Locate the cell with the specified text and output its (X, Y) center coordinate. 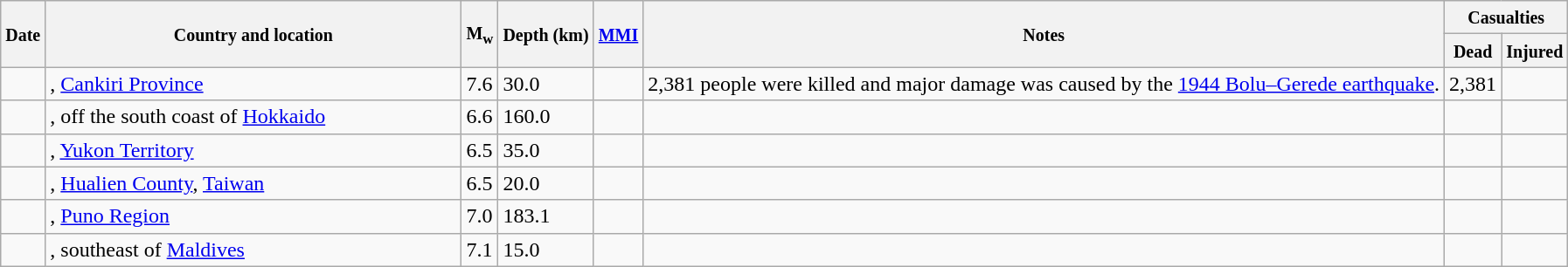
, Cankiri Province (253, 84)
35.0 (545, 150)
7.0 (480, 216)
7.1 (480, 250)
30.0 (545, 84)
Dead (1474, 51)
MMI (619, 34)
Injured (1535, 51)
Date (23, 34)
Country and location (253, 34)
7.6 (480, 84)
2,381 people were killed and major damage was caused by the 1944 Bolu–Gerede earthquake. (1044, 84)
Notes (1044, 34)
2,381 (1474, 84)
, Hualien County, Taiwan (253, 183)
, Yukon Territory (253, 150)
Depth (km) (545, 34)
, off the south coast of Hokkaido (253, 117)
20.0 (545, 183)
Mw (480, 34)
160.0 (545, 117)
15.0 (545, 250)
Casualties (1507, 17)
6.6 (480, 117)
, Puno Region (253, 216)
, southeast of Maldives (253, 250)
183.1 (545, 216)
